Return [X, Y] of the center of cell containing provided text 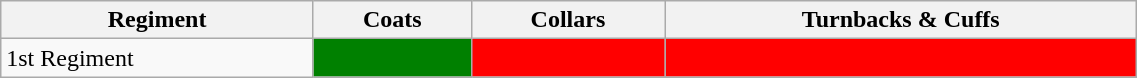
Collars [568, 20]
Regiment [158, 20]
Turnbacks & Cuffs [901, 20]
1st Regiment [158, 58]
Coats [392, 20]
